Return (X, Y) of the center of cell containing provided text 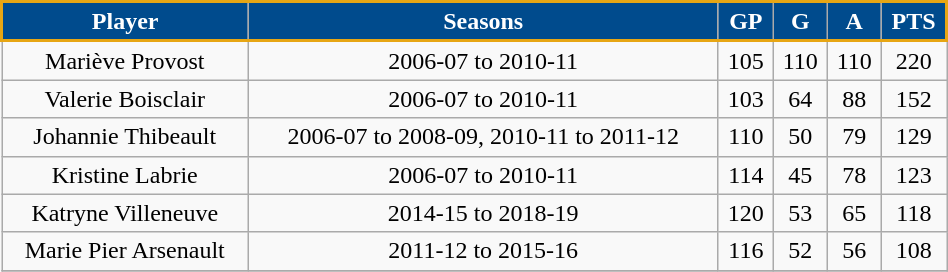
79 (854, 137)
Marie Pier Arsenault (126, 251)
105 (746, 60)
114 (746, 175)
53 (800, 213)
Player (126, 22)
108 (914, 251)
45 (800, 175)
103 (746, 99)
64 (800, 99)
Seasons (483, 22)
129 (914, 137)
220 (914, 60)
123 (914, 175)
PTS (914, 22)
GP (746, 22)
G (800, 22)
65 (854, 213)
Katryne Villeneuve (126, 213)
Mariève Provost (126, 60)
Valerie Boisclair (126, 99)
120 (746, 213)
78 (854, 175)
A (854, 22)
2006-07 to 2008-09, 2010-11 to 2011-12 (483, 137)
Kristine Labrie (126, 175)
2014-15 to 2018-19 (483, 213)
152 (914, 99)
118 (914, 213)
88 (854, 99)
50 (800, 137)
116 (746, 251)
56 (854, 251)
2011-12 to 2015-16 (483, 251)
Johannie Thibeault (126, 137)
52 (800, 251)
